Provide the [x, y] coordinate of the cell's center where the given text is located.  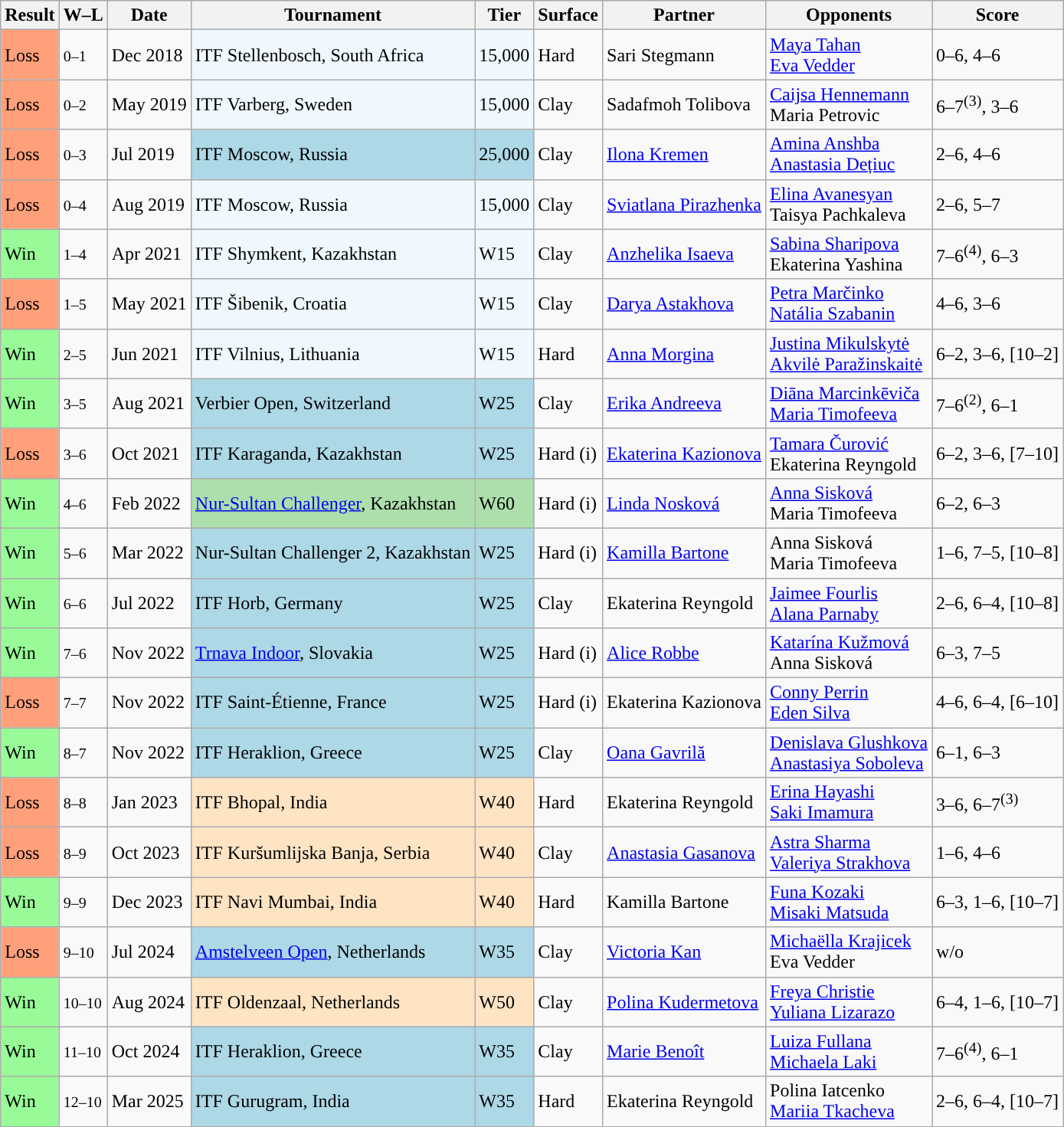
Jun 2021 [149, 354]
Date [149, 15]
Jaimee Fourlis Alana Parnaby [849, 602]
9–10 [83, 952]
W50 [504, 1002]
ITF Oldenzaal, Netherlands [332, 1002]
Surface [568, 15]
Oct 2024 [149, 1051]
3–5 [83, 403]
6–2, 6–3 [997, 503]
Polina Kudermetova [685, 1002]
ITF Šibenik, Croatia [332, 303]
1–6, 4–6 [997, 852]
2–6, 6–4, [10–7] [997, 1102]
ITF Vilnius, Lithuania [332, 354]
10–10 [83, 1002]
8–7 [83, 752]
Erika Andreeva [685, 403]
0–2 [83, 104]
Sadafmoh Tolibova [685, 104]
6–1, 6–3 [997, 752]
Amstelveen Open, Netherlands [332, 952]
Darya Astakhova [685, 303]
Victoria Kan [685, 952]
Jul 2024 [149, 952]
Jul 2019 [149, 155]
Oana Gavrilă [685, 752]
Sari Stegmann [685, 55]
ITF Shymkent, Kazakhstan [332, 254]
Score [997, 15]
6–2, 3–6, [10–2] [997, 354]
8–8 [83, 803]
Apr 2021 [149, 254]
Aug 2024 [149, 1002]
2–5 [83, 354]
1–6, 7–5, [10–8] [997, 553]
Linda Nosková [685, 503]
0–6, 4–6 [997, 55]
Justina Mikulskytė Akvilė Paražinskaitė [849, 354]
Jan 2023 [149, 803]
6–7(3), 3–6 [997, 104]
Funa Kozaki Misaki Matsuda [849, 903]
Oct 2021 [149, 454]
ITF Navi Mumbai, India [332, 903]
Conny Perrin Eden Silva [849, 703]
Luiza Fullana Michaela Laki [849, 1051]
2–6, 4–6 [997, 155]
Tournament [332, 15]
W60 [504, 503]
Caijsa Hennemann Maria Petrovic [849, 104]
7–6(4), 6–1 [997, 1051]
Tier [504, 15]
9–9 [83, 903]
Michaëlla Krajicek Eva Vedder [849, 952]
0–3 [83, 155]
Verbier Open, Switzerland [332, 403]
ITF Gurugram, India [332, 1102]
Diāna Marcinkēviča Maria Timofeeva [849, 403]
Denislava Glushkova Anastasiya Soboleva [849, 752]
7–6(4), 6–3 [997, 254]
7–6 [83, 653]
Polina Iatcenko Mariia Tkacheva [849, 1102]
6–6 [83, 602]
1–5 [83, 303]
6–3, 1–6, [10–7] [997, 903]
Katarína Kužmová Anna Sisková [849, 653]
11–10 [83, 1051]
4–6, 3–6 [997, 303]
6–4, 1–6, [10–7] [997, 1002]
Aug 2019 [149, 204]
2–6, 5–7 [997, 204]
Opponents [849, 15]
3–6, 6–7(3) [997, 803]
4–6, 6–4, [6–10] [997, 703]
4–6 [83, 503]
ITF Stellenbosch, South Africa [332, 55]
Mar 2022 [149, 553]
12–10 [83, 1102]
Astra Sharma Valeriya Strakhova [849, 852]
ITF Karaganda, Kazakhstan [332, 454]
0–1 [83, 55]
6–3, 7–5 [997, 653]
Sviatlana Pirazhenka [685, 204]
Maya Tahan Eva Vedder [849, 55]
Amina Anshba Anastasia Dețiuc [849, 155]
Partner [685, 15]
Jul 2022 [149, 602]
5–6 [83, 553]
Petra Marčinko Natália Szabanin [849, 303]
8–9 [83, 852]
Anastasia Gasanova [685, 852]
Trnava Indoor, Slovakia [332, 653]
0–4 [83, 204]
Aug 2021 [149, 403]
Result [30, 15]
ITF Horb, Germany [332, 602]
May 2019 [149, 104]
7–7 [83, 703]
W–L [83, 15]
Tamara Čurović Ekaterina Reyngold [849, 454]
2–6, 6–4, [10–8] [997, 602]
Mar 2025 [149, 1102]
Marie Benoît [685, 1051]
6–2, 3–6, [7–10] [997, 454]
ITF Kuršumlijska Banja, Serbia [332, 852]
Ilona Kremen [685, 155]
25,000 [504, 155]
ITF Saint-Étienne, France [332, 703]
Anna Morgina [685, 354]
3–6 [83, 454]
Feb 2022 [149, 503]
Alice Robbe [685, 653]
Dec 2018 [149, 55]
Anzhelika Isaeva [685, 254]
1–4 [83, 254]
7–6(2), 6–1 [997, 403]
Nur-Sultan Challenger, Kazakhstan [332, 503]
ITF Varberg, Sweden [332, 104]
Erina Hayashi Saki Imamura [849, 803]
Dec 2023 [149, 903]
Nur-Sultan Challenger 2, Kazakhstan [332, 553]
May 2021 [149, 303]
Sabina Sharipova Ekaterina Yashina [849, 254]
w/o [997, 952]
Freya Christie Yuliana Lizarazo [849, 1002]
ITF Bhopal, India [332, 803]
Elina Avanesyan Taisya Pachkaleva [849, 204]
Oct 2023 [149, 852]
